Extract the (x, y) coordinate from the center of the cell holding the provided text.  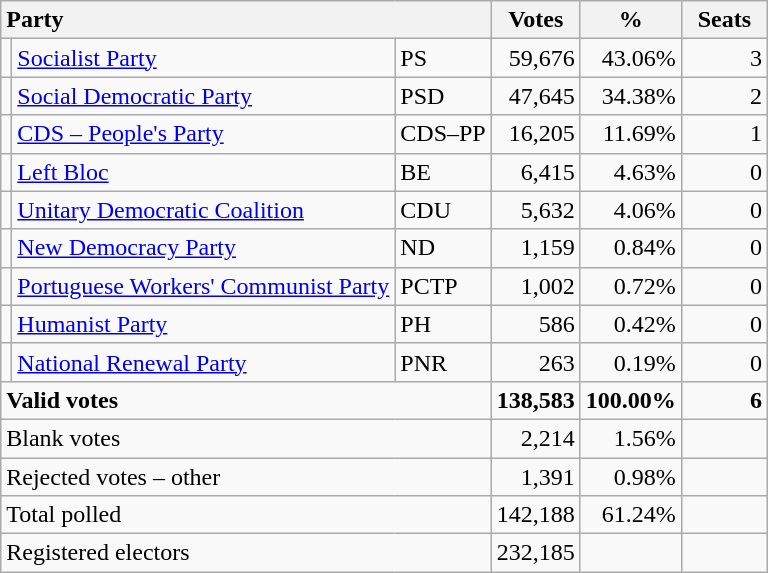
1 (724, 134)
0.19% (630, 362)
100.00% (630, 400)
138,583 (536, 400)
5,632 (536, 210)
CDS – People's Party (204, 134)
586 (536, 324)
61.24% (630, 515)
1,002 (536, 286)
New Democracy Party (204, 248)
0.72% (630, 286)
Left Bloc (204, 172)
3 (724, 58)
Votes (536, 20)
PNR (443, 362)
16,205 (536, 134)
Registered electors (246, 553)
Party (246, 20)
0.42% (630, 324)
6,415 (536, 172)
Humanist Party (204, 324)
Social Democratic Party (204, 96)
1.56% (630, 438)
34.38% (630, 96)
PH (443, 324)
Blank votes (246, 438)
Portuguese Workers' Communist Party (204, 286)
Total polled (246, 515)
47,645 (536, 96)
263 (536, 362)
National Renewal Party (204, 362)
4.06% (630, 210)
2 (724, 96)
4.63% (630, 172)
BE (443, 172)
PCTP (443, 286)
PS (443, 58)
142,188 (536, 515)
6 (724, 400)
Seats (724, 20)
43.06% (630, 58)
0.84% (630, 248)
ND (443, 248)
Valid votes (246, 400)
CDU (443, 210)
Rejected votes – other (246, 477)
CDS–PP (443, 134)
0.98% (630, 477)
% (630, 20)
59,676 (536, 58)
1,391 (536, 477)
1,159 (536, 248)
PSD (443, 96)
11.69% (630, 134)
232,185 (536, 553)
2,214 (536, 438)
Socialist Party (204, 58)
Unitary Democratic Coalition (204, 210)
